Return the [X, Y] coordinate for the center point of the cell that contains the specified text.  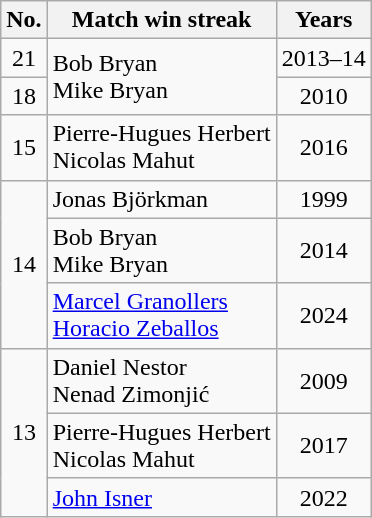
Years [324, 20]
15 [24, 148]
2010 [324, 96]
2014 [324, 250]
18 [24, 96]
2013–14 [324, 58]
2017 [324, 446]
John Isner [162, 497]
2024 [324, 316]
Match win streak [162, 20]
Marcel Granollers Horacio Zeballos [162, 316]
2009 [324, 380]
13 [24, 432]
2022 [324, 497]
Daniel Nestor Nenad Zimonjić [162, 380]
2016 [324, 148]
Jonas Björkman [162, 199]
14 [24, 264]
21 [24, 58]
No. [24, 20]
1999 [324, 199]
